Find where the given text appears and provide that cell's center as (X, Y) coordinate. 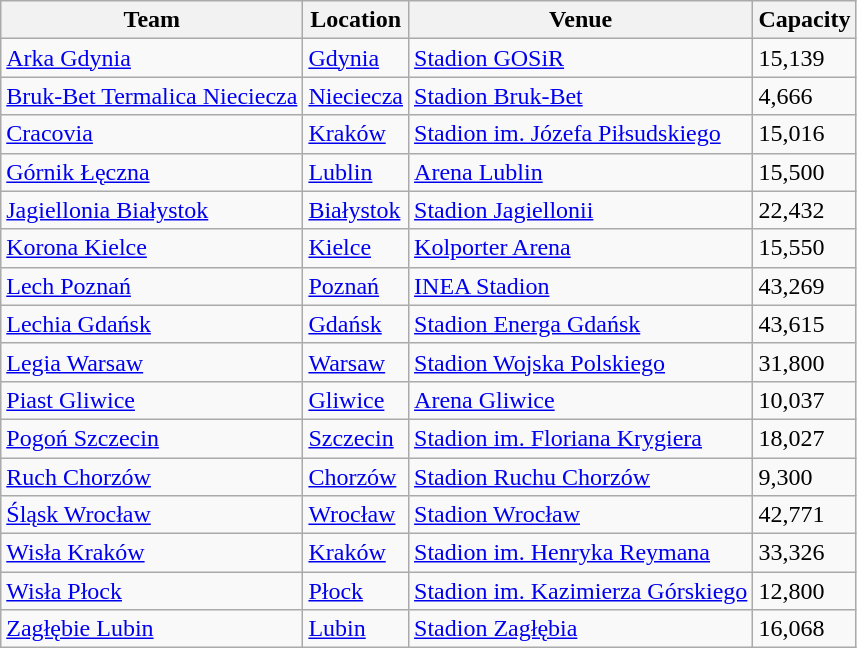
Wisła Kraków (152, 553)
Warsaw (356, 362)
43,269 (804, 286)
Lublin (356, 172)
Lech Poznań (152, 286)
15,500 (804, 172)
Kielce (356, 248)
Stadion im. Henryka Reymana (581, 553)
Lechia Gdańsk (152, 324)
Stadion Ruchu Chorzów (581, 477)
Stadion Zagłębia (581, 629)
31,800 (804, 362)
Stadion im. Józefa Piłsudskiego (581, 134)
15,139 (804, 58)
Płock (356, 591)
Ruch Chorzów (152, 477)
Stadion im. Kazimierza Górskiego (581, 591)
Legia Warsaw (152, 362)
Piast Gliwice (152, 400)
Białystok (356, 210)
Cracovia (152, 134)
12,800 (804, 591)
Nieciecza (356, 96)
Bruk-Bet Termalica Nieciecza (152, 96)
Szczecin (356, 438)
Stadion Jagiellonii (581, 210)
Jagiellonia Białystok (152, 210)
Stadion im. Floriana Krygiera (581, 438)
Capacity (804, 20)
Śląsk Wrocław (152, 515)
43,615 (804, 324)
INEA Stadion (581, 286)
22,432 (804, 210)
Pogoń Szczecin (152, 438)
Team (152, 20)
Chorzów (356, 477)
Wrocław (356, 515)
Venue (581, 20)
Poznań (356, 286)
Stadion Energa Gdańsk (581, 324)
Stadion Bruk-Bet (581, 96)
Location (356, 20)
10,037 (804, 400)
Arena Lublin (581, 172)
Wisła Płock (152, 591)
16,068 (804, 629)
Gdańsk (356, 324)
15,016 (804, 134)
15,550 (804, 248)
42,771 (804, 515)
33,326 (804, 553)
Stadion Wojska Polskiego (581, 362)
Arena Gliwice (581, 400)
Korona Kielce (152, 248)
Gliwice (356, 400)
Zagłębie Lubin (152, 629)
Arka Gdynia (152, 58)
Kolporter Arena (581, 248)
18,027 (804, 438)
Lubin (356, 629)
Stadion Wrocław (581, 515)
Stadion GOSiR (581, 58)
Gdynia (356, 58)
Górnik Łęczna (152, 172)
4,666 (804, 96)
9,300 (804, 477)
